Pinpoint the cell where the given text exists, returning its [x, y] midpoint coordinate. 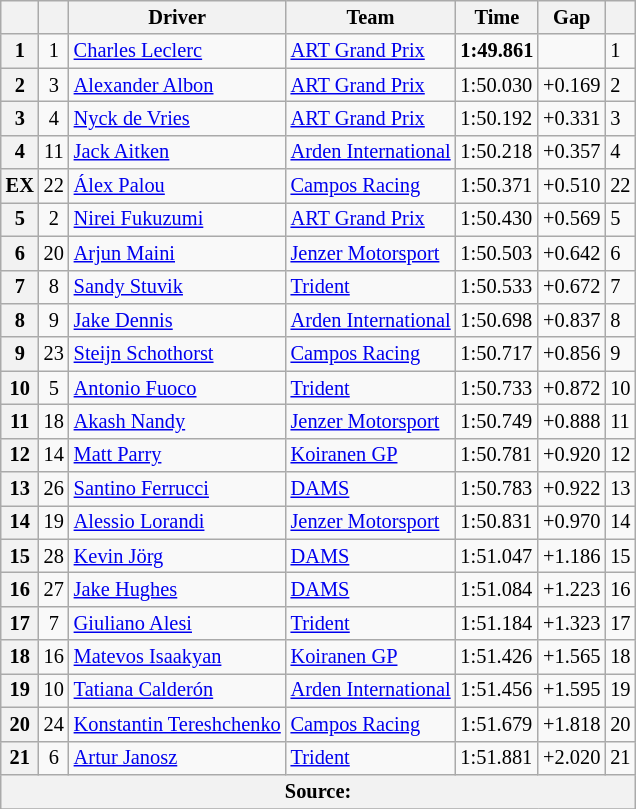
+0.672 [572, 287]
1:51.084 [498, 589]
Matt Parry [178, 455]
1:50.192 [498, 118]
23 [54, 354]
1:50.218 [498, 152]
+1.595 [572, 690]
+2.020 [572, 758]
Álex Palou [178, 186]
Antonio Fuoco [178, 388]
Jack Aitken [178, 152]
1:50.503 [498, 253]
24 [54, 724]
Alessio Lorandi [178, 522]
1:50.717 [498, 354]
+0.837 [572, 320]
1:51.881 [498, 758]
+0.331 [572, 118]
Jake Hughes [178, 589]
+0.169 [572, 85]
+1.186 [572, 556]
+0.872 [572, 388]
Charles Leclerc [178, 51]
+0.888 [572, 421]
Sandy Stuvik [178, 287]
+0.922 [572, 489]
27 [54, 589]
1:51.426 [498, 657]
Tatiana Calderón [178, 690]
Gap [572, 17]
+1.565 [572, 657]
1:51.184 [498, 623]
1:50.371 [498, 186]
Nyck de Vries [178, 118]
Source: [318, 791]
+0.510 [572, 186]
1:51.679 [498, 724]
1:51.456 [498, 690]
Alexander Albon [178, 85]
+1.323 [572, 623]
28 [54, 556]
Nirei Fukuzumi [178, 219]
Akash Nandy [178, 421]
+0.569 [572, 219]
26 [54, 489]
Kevin Jörg [178, 556]
Driver [178, 17]
Jake Dennis [178, 320]
Arjun Maini [178, 253]
Artur Janosz [178, 758]
1:50.533 [498, 287]
1:50.749 [498, 421]
Team [371, 17]
1:50.430 [498, 219]
+1.223 [572, 589]
Santino Ferrucci [178, 489]
Konstantin Tereshchenko [178, 724]
1:50.781 [498, 455]
Matevos Isaakyan [178, 657]
EX [20, 186]
+0.357 [572, 152]
1:50.030 [498, 85]
Time [498, 17]
Giuliano Alesi [178, 623]
Steijn Schothorst [178, 354]
+0.920 [572, 455]
1:50.831 [498, 522]
1:51.047 [498, 556]
+0.970 [572, 522]
+0.642 [572, 253]
1:50.698 [498, 320]
1:49.861 [498, 51]
+1.818 [572, 724]
1:50.783 [498, 489]
1:50.733 [498, 388]
+0.856 [572, 354]
